Capture the cell that displays the provided text and extract its (X, Y) central coordinate. 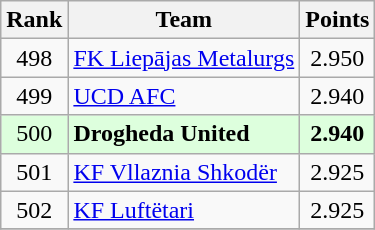
499 (34, 96)
FK Liepājas Metalurgs (184, 58)
498 (34, 58)
KF Luftëtari (184, 210)
Rank (34, 20)
KF Vllaznia Shkodër (184, 172)
Team (184, 20)
UCD AFC (184, 96)
500 (34, 134)
Points (338, 20)
502 (34, 210)
501 (34, 172)
Drogheda United (184, 134)
2.950 (338, 58)
